Pinpoint the cell where the given text exists, returning its [x, y] midpoint coordinate. 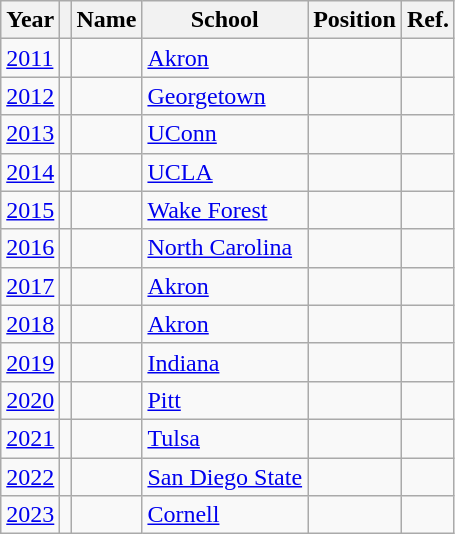
2011 [30, 58]
Pitt [225, 400]
2021 [30, 438]
Year [30, 20]
Indiana [225, 362]
North Carolina [225, 248]
Wake Forest [225, 210]
2013 [30, 134]
2023 [30, 515]
Position [355, 20]
2014 [30, 172]
Ref. [428, 20]
2015 [30, 210]
2012 [30, 96]
School [225, 20]
2019 [30, 362]
2018 [30, 324]
UCLA [225, 172]
2022 [30, 477]
2017 [30, 286]
Georgetown [225, 96]
Cornell [225, 515]
2016 [30, 248]
San Diego State [225, 477]
Tulsa [225, 438]
Name [106, 20]
UConn [225, 134]
2020 [30, 400]
